Output the (x, y) coordinate of the center of the cell containing the given text.  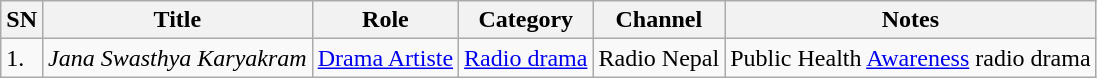
Role (385, 20)
Title (177, 20)
Radio Nepal (659, 58)
Radio drama (526, 58)
Drama Artiste (385, 58)
SN (22, 20)
Channel (659, 20)
Category (526, 20)
Notes (910, 20)
1. (22, 58)
Public Health Awareness radio drama (910, 58)
Jana Swasthya Karyakram (177, 58)
